Determine the (X, Y) coordinate at the center of the cell enclosing the given text.  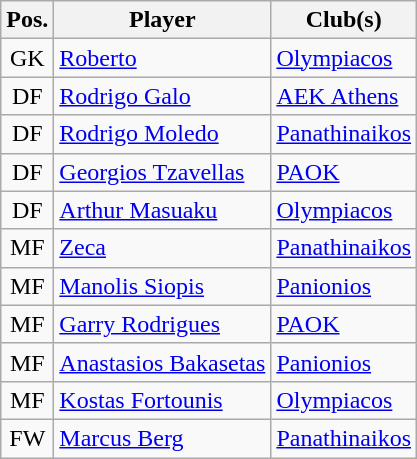
Georgios Tzavellas (162, 172)
Rodrigo Galo (162, 96)
Pos. (28, 20)
FW (28, 438)
Marcus Berg (162, 438)
Club(s) (344, 20)
Anastasios Bakasetas (162, 362)
AEK Athens (344, 96)
GK (28, 58)
Arthur Masuaku (162, 210)
Garry Rodrigues (162, 324)
Kostas Fortounis (162, 400)
Zeca (162, 248)
Roberto (162, 58)
Player (162, 20)
Rodrigo Moledo (162, 134)
Manolis Siopis (162, 286)
